Capture the cell that displays the provided text and extract its (X, Y) central coordinate. 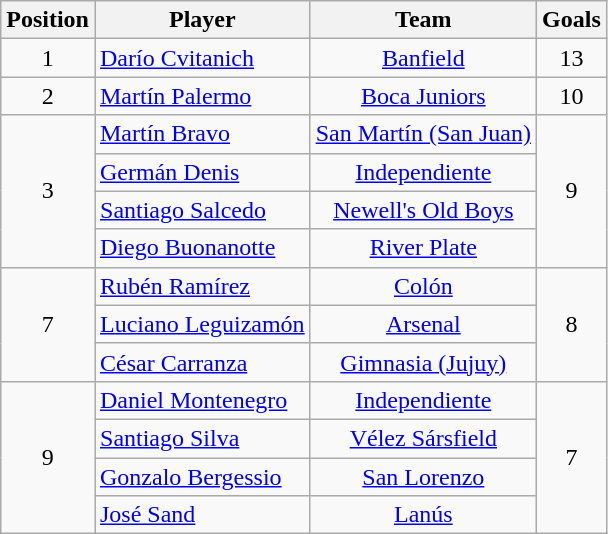
San Martín (San Juan) (423, 134)
Santiago Salcedo (202, 210)
San Lorenzo (423, 477)
Diego Buonanotte (202, 248)
Germán Denis (202, 172)
2 (48, 96)
César Carranza (202, 362)
Darío Cvitanich (202, 58)
Santiago Silva (202, 438)
José Sand (202, 515)
Player (202, 20)
13 (572, 58)
Newell's Old Boys (423, 210)
1 (48, 58)
Banfield (423, 58)
Daniel Montenegro (202, 400)
Goals (572, 20)
Arsenal (423, 324)
Team (423, 20)
Colón (423, 286)
Vélez Sársfield (423, 438)
3 (48, 191)
Lanús (423, 515)
Position (48, 20)
Luciano Leguizamón (202, 324)
10 (572, 96)
Gonzalo Bergessio (202, 477)
Martín Bravo (202, 134)
Rubén Ramírez (202, 286)
River Plate (423, 248)
Gimnasia (Jujuy) (423, 362)
8 (572, 324)
Boca Juniors (423, 96)
Martín Palermo (202, 96)
